Provide the (x, y) coordinate of the cell's center where the given text is located.  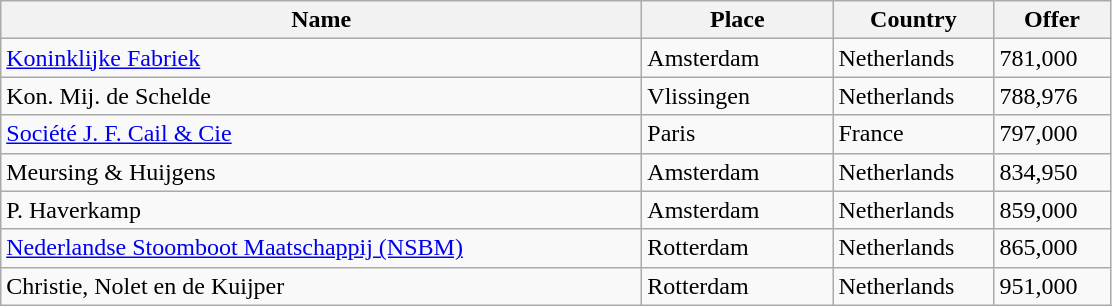
Christie, Nolet en de Kuijper (322, 286)
788,976 (1052, 96)
834,950 (1052, 172)
Koninklijke Fabriek (322, 58)
Name (322, 20)
Kon. Mij. de Schelde (322, 96)
Vlissingen (738, 96)
Nederlandse Stoomboot Maatschappij (NSBM) (322, 248)
Country (914, 20)
865,000 (1052, 248)
Offer (1052, 20)
P. Haverkamp (322, 210)
797,000 (1052, 134)
Meursing & Huijgens (322, 172)
859,000 (1052, 210)
Place (738, 20)
Société J. F. Cail & Cie (322, 134)
951,000 (1052, 286)
France (914, 134)
Paris (738, 134)
781,000 (1052, 58)
